Provide the (X, Y) coordinate of the cell's center where the given text is located.  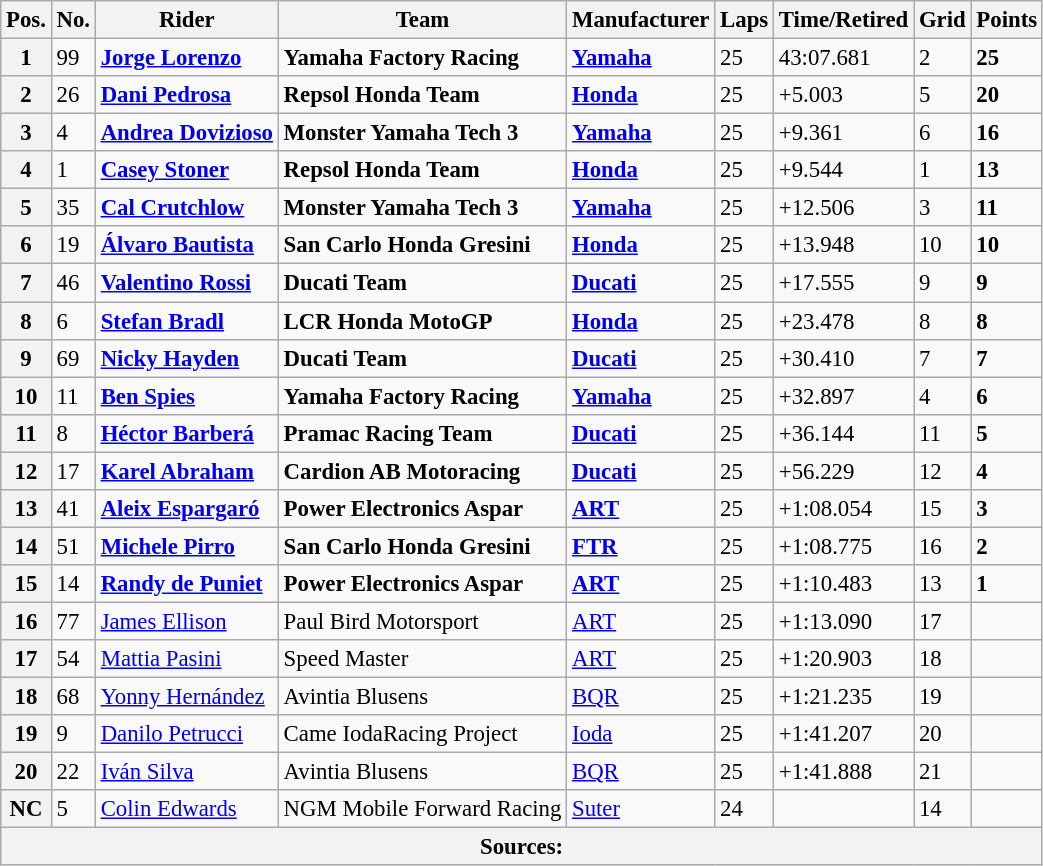
Time/Retired (844, 20)
Suter (641, 809)
+23.478 (844, 321)
Team (422, 20)
+1:08.054 (844, 509)
Pos. (26, 20)
Valentino Rossi (186, 283)
77 (73, 621)
35 (73, 208)
Randy de Puniet (186, 584)
Cardion AB Motoracing (422, 471)
+17.555 (844, 283)
Points (1006, 20)
Jorge Lorenzo (186, 58)
Ben Spies (186, 396)
+1:10.483 (844, 584)
Yonny Hernández (186, 697)
Iván Silva (186, 772)
Cal Crutchlow (186, 208)
21 (942, 772)
+9.361 (844, 133)
69 (73, 358)
+1:41.888 (844, 772)
Nicky Hayden (186, 358)
Came IodaRacing Project (422, 734)
43:07.681 (844, 58)
Grid (942, 20)
Michele Pirro (186, 546)
+1:21.235 (844, 697)
99 (73, 58)
+1:20.903 (844, 659)
Sources: (522, 847)
+9.544 (844, 170)
Pramac Racing Team (422, 433)
Álvaro Bautista (186, 245)
Karel Abraham (186, 471)
LCR Honda MotoGP (422, 321)
+1:08.775 (844, 546)
+32.897 (844, 396)
Manufacturer (641, 20)
46 (73, 283)
+5.003 (844, 95)
+56.229 (844, 471)
Stefan Bradl (186, 321)
Andrea Dovizioso (186, 133)
26 (73, 95)
James Ellison (186, 621)
NGM Mobile Forward Racing (422, 809)
22 (73, 772)
+13.948 (844, 245)
Casey Stoner (186, 170)
+12.506 (844, 208)
FTR (641, 546)
24 (744, 809)
Danilo Petrucci (186, 734)
Dani Pedrosa (186, 95)
Speed Master (422, 659)
Ioda (641, 734)
+1:13.090 (844, 621)
51 (73, 546)
54 (73, 659)
NC (26, 809)
+36.144 (844, 433)
+30.410 (844, 358)
Aleix Espargaró (186, 509)
+1:41.207 (844, 734)
No. (73, 20)
Rider (186, 20)
Laps (744, 20)
Héctor Barberá (186, 433)
68 (73, 697)
Colin Edwards (186, 809)
Mattia Pasini (186, 659)
41 (73, 509)
Paul Bird Motorsport (422, 621)
